Search for the cell housing the specified text and yield its (x, y) center coordinate. 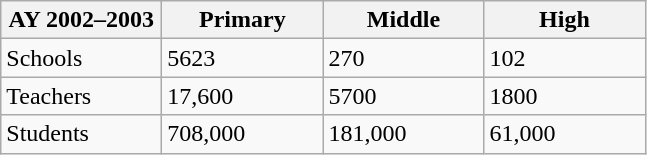
708,000 (242, 134)
AY 2002–2003 (82, 20)
17,600 (242, 96)
Teachers (82, 96)
High (564, 20)
Middle (404, 20)
61,000 (564, 134)
1800 (564, 96)
181,000 (404, 134)
5623 (242, 58)
102 (564, 58)
270 (404, 58)
5700 (404, 96)
Students (82, 134)
Schools (82, 58)
Primary (242, 20)
